Capture the cell that displays the provided text and extract its [x, y] central coordinate. 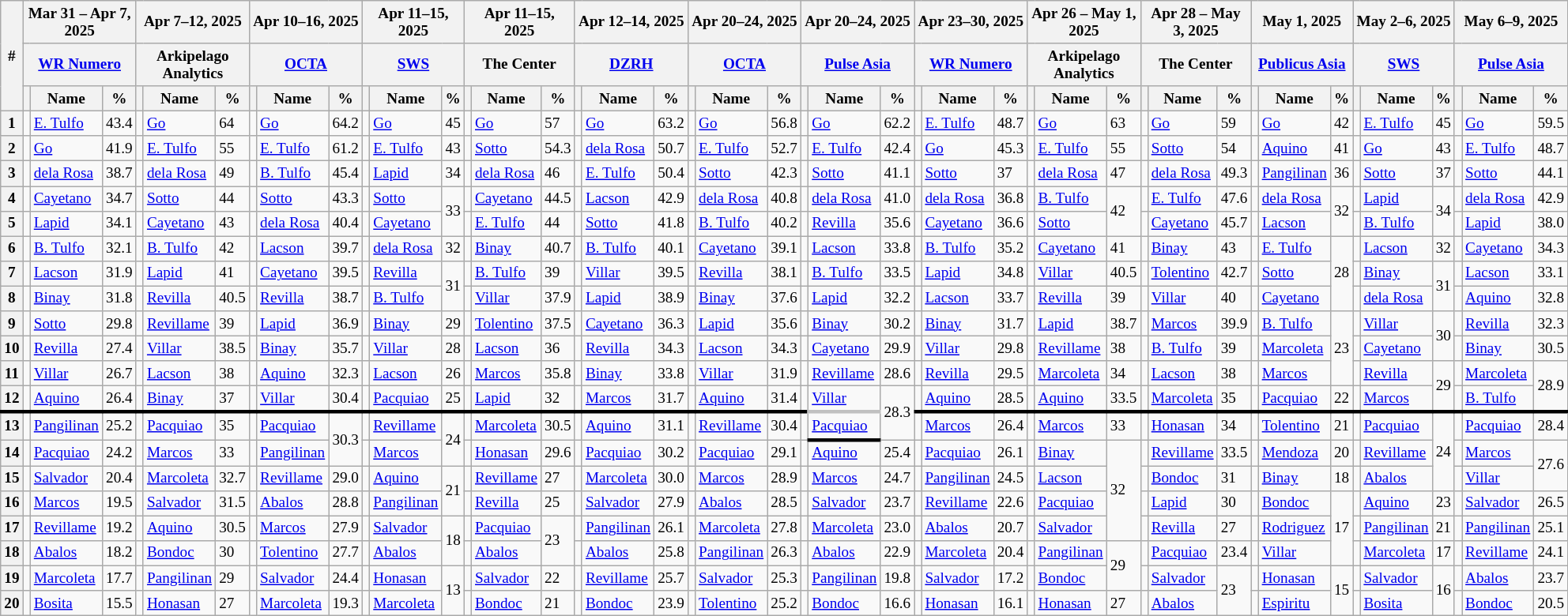
23.0 [898, 528]
37.5 [558, 324]
15.5 [119, 603]
29.5 [1010, 374]
22.9 [898, 553]
36.6 [1010, 223]
34.7 [119, 198]
40.8 [784, 198]
40 [1234, 299]
4 [12, 198]
14 [12, 452]
26.3 [784, 553]
8 [12, 299]
45.3 [1010, 148]
49.3 [1234, 174]
36.8 [1010, 198]
23.9 [672, 603]
28.3 [898, 413]
38.1 [784, 273]
27.8 [784, 528]
16.6 [898, 603]
64 [232, 123]
19.2 [119, 528]
39.9 [1234, 324]
32.7 [232, 478]
28.8 [346, 503]
56.8 [784, 123]
44.5 [558, 198]
41.0 [898, 198]
6 [12, 249]
46 [558, 174]
34.1 [119, 223]
35.2 [1010, 249]
9 [12, 324]
3 [12, 174]
49 [232, 174]
31.8 [119, 299]
45.7 [1234, 223]
41.8 [672, 223]
19.5 [119, 503]
Mar 31 – Apr 7, 2025 [79, 22]
24.5 [1010, 478]
29.1 [784, 452]
59 [1234, 123]
20.5 [1551, 603]
32.2 [898, 299]
43.4 [119, 123]
32.1 [119, 249]
35.8 [558, 374]
29.6 [558, 452]
27.7 [346, 553]
57 [558, 123]
29.9 [898, 348]
37.9 [558, 299]
36.9 [346, 324]
Apr 10–16, 2025 [305, 22]
20.7 [1010, 528]
36.3 [672, 324]
41.1 [898, 174]
40.7 [558, 249]
24.1 [1551, 553]
17.2 [1010, 578]
30.0 [672, 478]
12 [12, 400]
Apr 28 – May 3, 2025 [1196, 22]
10 [12, 348]
32.8 [1551, 299]
54.3 [558, 148]
Apr 23–30, 2025 [971, 22]
38.9 [672, 299]
29.0 [346, 478]
26 [453, 374]
26.5 [1551, 503]
40.1 [672, 249]
1 [12, 123]
39.1 [784, 249]
33.7 [1010, 299]
30.3 [346, 439]
50.7 [672, 148]
Apr 7–12, 2025 [193, 22]
11 [12, 374]
25.7 [672, 578]
41.9 [119, 148]
19.3 [346, 603]
31.5 [232, 503]
Mendoza [1295, 452]
Apr 12–14, 2025 [631, 22]
25.8 [672, 553]
May 2–6, 2025 [1404, 22]
50.4 [672, 174]
23.4 [1234, 553]
31.4 [784, 400]
Publicus Asia [1302, 65]
2 [12, 148]
DZRH [631, 65]
25.1 [1551, 528]
Espiritu [1295, 603]
18.2 [119, 553]
28.6 [898, 374]
Apr 26 – May 1, 2025 [1084, 22]
38.5 [232, 348]
33.1 [1551, 273]
42.7 [1234, 273]
27.6 [1551, 464]
26.7 [119, 374]
May 1, 2025 [1302, 22]
64.2 [346, 123]
# [12, 56]
52.7 [784, 148]
59.5 [1551, 123]
17.7 [119, 578]
47 [1124, 174]
25.4 [898, 452]
38.0 [1551, 223]
62.2 [898, 123]
22.6 [1010, 503]
24.4 [346, 578]
16.1 [1010, 603]
39.7 [346, 249]
May 6–9, 2025 [1511, 22]
47.6 [1234, 198]
25.3 [784, 578]
7 [12, 273]
19.8 [898, 578]
63 [1124, 123]
54 [1234, 148]
35.7 [346, 348]
37.6 [784, 299]
42.3 [784, 174]
42.4 [898, 148]
61.2 [346, 148]
45.4 [346, 174]
34.8 [1010, 273]
40.2 [784, 223]
5 [12, 223]
44.1 [1551, 174]
19 [12, 578]
63.2 [672, 123]
24.2 [119, 452]
27.4 [119, 348]
Rodriguez [1295, 528]
31.1 [672, 426]
40.4 [346, 223]
24.7 [898, 478]
28.4 [1551, 426]
43.3 [346, 198]
